Provide the (x, y) coordinate of the cell's center where the given text is located.  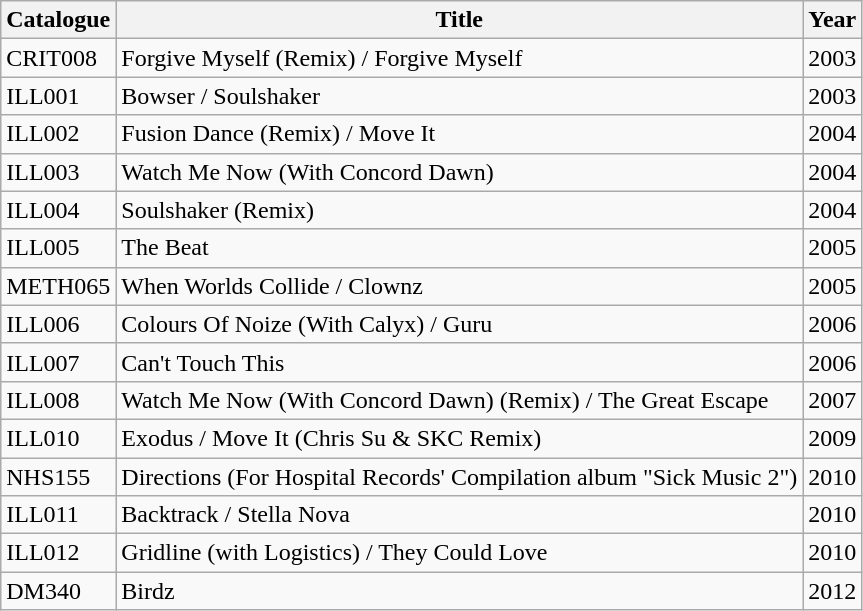
Directions (For Hospital Records' Compilation album "Sick Music 2") (460, 477)
ILL001 (58, 96)
ILL012 (58, 553)
ILL006 (58, 324)
DM340 (58, 591)
Can't Touch This (460, 362)
ILL010 (58, 438)
ILL008 (58, 400)
2007 (832, 400)
ILL011 (58, 515)
When Worlds Collide / Clownz (460, 286)
ILL004 (58, 210)
ILL002 (58, 134)
ILL007 (58, 362)
Birdz (460, 591)
Soulshaker (Remix) (460, 210)
METH065 (58, 286)
Watch Me Now (With Concord Dawn) (Remix) / The Great Escape (460, 400)
Bowser / Soulshaker (460, 96)
Colours Of Noize (With Calyx) / Guru (460, 324)
NHS155 (58, 477)
Title (460, 20)
ILL005 (58, 248)
Watch Me Now (With Concord Dawn) (460, 172)
ILL003 (58, 172)
Year (832, 20)
Exodus / Move It (Chris Su & SKC Remix) (460, 438)
Gridline (with Logistics) / They Could Love (460, 553)
Fusion Dance (Remix) / Move It (460, 134)
Forgive Myself (Remix) / Forgive Myself (460, 58)
Catalogue (58, 20)
CRIT008 (58, 58)
Backtrack / Stella Nova (460, 515)
The Beat (460, 248)
2012 (832, 591)
2009 (832, 438)
